Capture the cell that displays the provided text and extract its (X, Y) central coordinate. 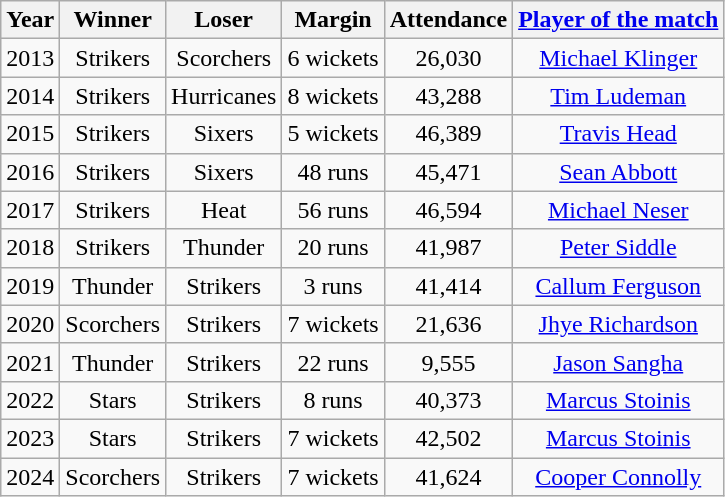
Margin (333, 20)
2023 (30, 438)
9,555 (448, 362)
41,987 (448, 248)
Travis Head (618, 134)
2017 (30, 210)
56 runs (333, 210)
20 runs (333, 248)
Year (30, 20)
41,624 (448, 477)
Jason Sangha (618, 362)
Sean Abbott (618, 172)
5 wickets (333, 134)
Winner (113, 20)
2022 (30, 400)
Loser (224, 20)
2018 (30, 248)
46,594 (448, 210)
8 runs (333, 400)
8 wickets (333, 96)
2020 (30, 324)
48 runs (333, 172)
Attendance (448, 20)
2019 (30, 286)
Cooper Connolly (618, 477)
46,389 (448, 134)
2024 (30, 477)
2015 (30, 134)
43,288 (448, 96)
Jhye Richardson (618, 324)
45,471 (448, 172)
6 wickets (333, 58)
41,414 (448, 286)
2016 (30, 172)
Hurricanes (224, 96)
Callum Ferguson (618, 286)
2013 (30, 58)
Tim Ludeman (618, 96)
40,373 (448, 400)
Michael Neser (618, 210)
26,030 (448, 58)
22 runs (333, 362)
Michael Klinger (618, 58)
21,636 (448, 324)
Peter Siddle (618, 248)
Heat (224, 210)
3 runs (333, 286)
42,502 (448, 438)
2021 (30, 362)
Player of the match (618, 20)
2014 (30, 96)
